Scan for the cell matching the given text and deliver its [x, y] coordinate at center. 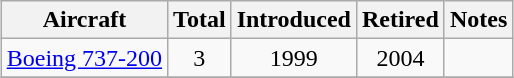
3 [200, 58]
Boeing 737-200 [84, 58]
Aircraft [84, 20]
Retired [400, 20]
Total [200, 20]
2004 [400, 58]
1999 [294, 58]
Introduced [294, 20]
Notes [478, 20]
